Search for the cell housing the specified text and yield its [X, Y] center coordinate. 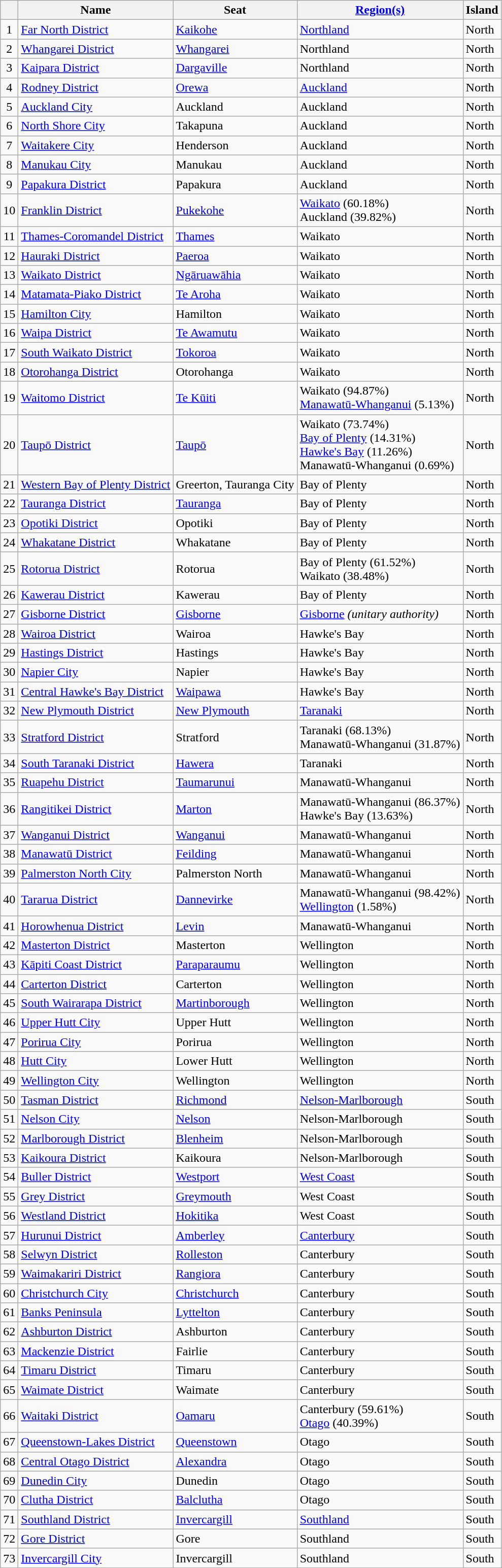
47 [9, 1042]
Gisborne [235, 614]
Manawatū District [95, 854]
65 [9, 1390]
Whangarei [235, 49]
Masterton [235, 945]
Fairlie [235, 1351]
Rotorua District [95, 569]
Te Kūiti [235, 398]
Franklin District [95, 210]
Bay of Plenty (61.52%)Waikato (38.48%) [380, 569]
30 [9, 672]
Waimakariri District [95, 1273]
Kaikohe [235, 29]
44 [9, 984]
Hamilton City [95, 314]
69 [9, 1481]
Central Otago District [95, 1461]
19 [9, 398]
53 [9, 1158]
Taumarunui [235, 782]
Papakura [235, 184]
71 [9, 1519]
Takapuna [235, 126]
Mackenzie District [95, 1351]
Otorohanga [235, 372]
52 [9, 1138]
48 [9, 1061]
50 [9, 1100]
72 [9, 1539]
Manawatū-Whanganui (86.37%)Hawke's Bay (13.63%) [380, 808]
49 [9, 1081]
Seat [235, 10]
45 [9, 1003]
Hauraki District [95, 255]
Stratford District [95, 737]
33 [9, 737]
60 [9, 1293]
1 [9, 29]
Timaru District [95, 1370]
Martinborough [235, 1003]
42 [9, 945]
Waimate [235, 1390]
Otorohanga District [95, 372]
Palmerston North City [95, 873]
55 [9, 1196]
63 [9, 1351]
35 [9, 782]
17 [9, 352]
Paeroa [235, 255]
Oamaru [235, 1416]
Nelson City [95, 1119]
South Waikato District [95, 352]
Westland District [95, 1216]
26 [9, 595]
Westport [235, 1177]
Gore [235, 1539]
37 [9, 835]
North Shore City [95, 126]
Buller District [95, 1177]
16 [9, 333]
58 [9, 1254]
Waimate District [95, 1390]
Waipawa [235, 692]
Waikato (60.18%)Auckland (39.82%) [380, 210]
Ashburton District [95, 1332]
54 [9, 1177]
20 [9, 445]
Waikato District [95, 275]
13 [9, 275]
51 [9, 1119]
Porirua City [95, 1042]
Hastings District [95, 653]
3 [9, 68]
Ngāruawāhia [235, 275]
Dunedin City [95, 1481]
Waitomo District [95, 398]
31 [9, 692]
Far North District [95, 29]
Selwyn District [95, 1254]
Tasman District [95, 1100]
Tokoroa [235, 352]
Thames-Coromandel District [95, 236]
Rodney District [95, 87]
Greerton, Tauranga City [235, 484]
Wanganui District [95, 835]
New Plymouth [235, 711]
14 [9, 295]
Richmond [235, 1100]
Matamata-Piako District [95, 295]
Ashburton [235, 1332]
Wairoa District [95, 633]
Kāpiti Coast District [95, 964]
Rotorua [235, 569]
27 [9, 614]
40 [9, 900]
Porirua [235, 1042]
Rolleston [235, 1254]
Whangarei District [95, 49]
Whakatane District [95, 542]
Thames [235, 236]
Dannevirke [235, 900]
22 [9, 504]
Tauranga [235, 504]
Feilding [235, 854]
56 [9, 1216]
Banks Peninsula [95, 1313]
Opotiki [235, 523]
66 [9, 1416]
5 [9, 107]
Waitakere City [95, 145]
68 [9, 1461]
Central Hawke's Bay District [95, 692]
29 [9, 653]
Alexandra [235, 1461]
59 [9, 1273]
Clutha District [95, 1500]
Dargaville [235, 68]
Waipa District [95, 333]
Opotiki District [95, 523]
Upper Hutt [235, 1023]
Levin [235, 926]
41 [9, 926]
73 [9, 1558]
Name [95, 10]
Marlborough District [95, 1138]
Stratford [235, 737]
Gisborne District [95, 614]
Manawatū-Whanganui (98.42%)Wellington (1.58%) [380, 900]
Christchurch City [95, 1293]
Amberley [235, 1235]
South Wairarapa District [95, 1003]
Timaru [235, 1370]
4 [9, 87]
7 [9, 145]
Carterton District [95, 984]
Hokitika [235, 1216]
Christchurch [235, 1293]
Hutt City [95, 1061]
Kawerau District [95, 595]
24 [9, 542]
38 [9, 854]
23 [9, 523]
Rangitikei District [95, 808]
Whakatane [235, 542]
46 [9, 1023]
Pukekohe [235, 210]
Rangiora [235, 1273]
36 [9, 808]
Hastings [235, 653]
43 [9, 964]
57 [9, 1235]
Gisborne (unitary authority) [380, 614]
Napier [235, 672]
Taupō District [95, 445]
Horowhenua District [95, 926]
Auckland City [95, 107]
8 [9, 165]
Balclutha [235, 1500]
Paraparaumu [235, 964]
67 [9, 1442]
10 [9, 210]
39 [9, 873]
11 [9, 236]
32 [9, 711]
Wellington City [95, 1081]
6 [9, 126]
Manukau [235, 165]
Southland District [95, 1519]
Greymouth [235, 1196]
28 [9, 633]
70 [9, 1500]
Carterton [235, 984]
Te Awamutu [235, 333]
Waikato (73.74%)Bay of Plenty (14.31%)Hawke's Bay (11.26%)Manawatū-Whanganui (0.69%) [380, 445]
Tararua District [95, 900]
Upper Hutt City [95, 1023]
Queenstown [235, 1442]
Lyttelton [235, 1313]
Lower Hutt [235, 1061]
Canterbury (59.61%)Otago (40.39%) [380, 1416]
Te Aroha [235, 295]
Blenheim [235, 1138]
Papakura District [95, 184]
Orewa [235, 87]
Wanganui [235, 835]
Queenstown-Lakes District [95, 1442]
2 [9, 49]
Henderson [235, 145]
Palmerston North [235, 873]
Masterton District [95, 945]
Ruapehu District [95, 782]
Kaipara District [95, 68]
Hawera [235, 763]
Kawerau [235, 595]
9 [9, 184]
61 [9, 1313]
Waitaki District [95, 1416]
12 [9, 255]
Kaikoura [235, 1158]
Marton [235, 808]
15 [9, 314]
Hamilton [235, 314]
21 [9, 484]
Waikato (94.87%)Manawatū-Whanganui (5.13%) [380, 398]
Region(s) [380, 10]
Kaikoura District [95, 1158]
Nelson [235, 1119]
62 [9, 1332]
Tauranga District [95, 504]
South Taranaki District [95, 763]
Dunedin [235, 1481]
Wairoa [235, 633]
Invercargill City [95, 1558]
25 [9, 569]
New Plymouth District [95, 711]
34 [9, 763]
Manukau City [95, 165]
Grey District [95, 1196]
Western Bay of Plenty District [95, 484]
Napier City [95, 672]
64 [9, 1370]
Island [482, 10]
Taupō [235, 445]
Gore District [95, 1539]
Hurunui District [95, 1235]
18 [9, 372]
Taranaki (68.13%)Manawatū-Whanganui (31.87%) [380, 737]
